From the cell containing the given text, extract its center point as [X, Y] coordinate. 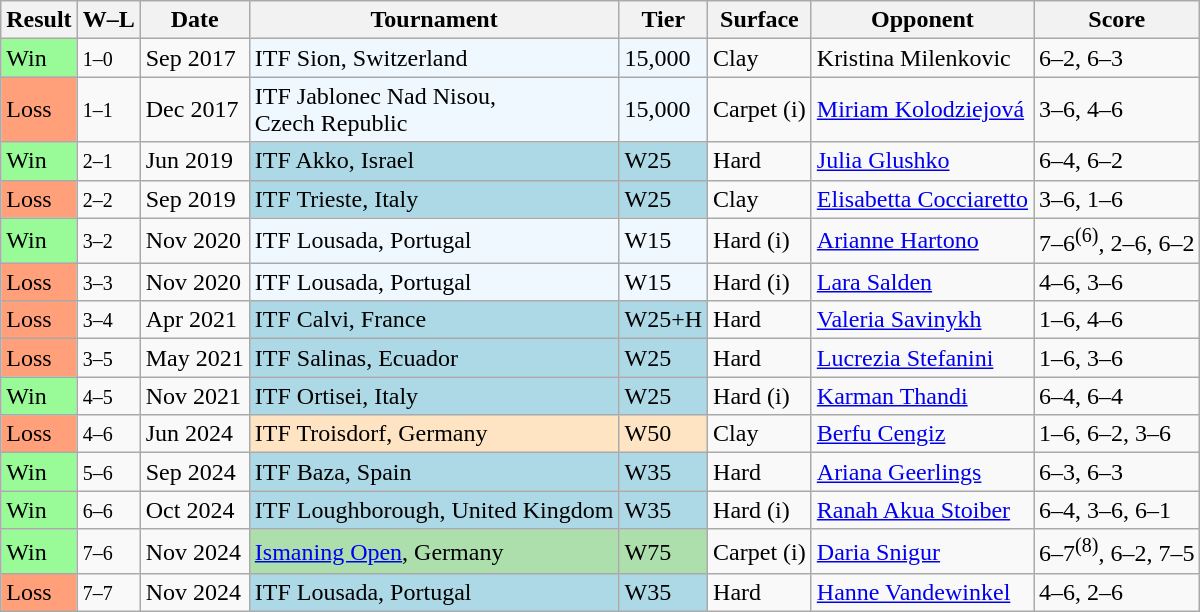
Nov 2021 [194, 396]
ITF Baza, Spain [434, 472]
Dec 2017 [194, 110]
Lucrezia Stefanini [922, 358]
3–6, 1–6 [1117, 199]
Ranah Akua Stoiber [922, 510]
ITF Loughborough, United Kingdom [434, 510]
3–5 [108, 358]
Kristina Milenkovic [922, 58]
W–L [108, 20]
Sep 2024 [194, 472]
4–6, 2–6 [1117, 593]
Date [194, 20]
Apr 2021 [194, 320]
Result [39, 20]
3–2 [108, 240]
Score [1117, 20]
6–6 [108, 510]
3–3 [108, 282]
Hanne Vandewinkel [922, 593]
1–6, 3–6 [1117, 358]
Daria Snigur [922, 552]
Opponent [922, 20]
6–4, 3–6, 6–1 [1117, 510]
Julia Glushko [922, 161]
6–2, 6–3 [1117, 58]
7–6(6), 2–6, 6–2 [1117, 240]
Berfu Cengiz [922, 434]
4–5 [108, 396]
ITF Salinas, Ecuador [434, 358]
Karman Thandi [922, 396]
Jun 2019 [194, 161]
2–2 [108, 199]
Ismaning Open, Germany [434, 552]
May 2021 [194, 358]
1–1 [108, 110]
Lara Salden [922, 282]
ITF Troisdorf, Germany [434, 434]
7–6 [108, 552]
Tournament [434, 20]
ITF Calvi, France [434, 320]
ITF Trieste, Italy [434, 199]
Jun 2024 [194, 434]
6–7(8), 6–2, 7–5 [1117, 552]
ITF Jablonec Nad Nisou, Czech Republic [434, 110]
5–6 [108, 472]
ITF Akko, Israel [434, 161]
Valeria Savinykh [922, 320]
Oct 2024 [194, 510]
6–4, 6–4 [1117, 396]
Elisabetta Cocciaretto [922, 199]
1–6, 4–6 [1117, 320]
4–6, 3–6 [1117, 282]
7–7 [108, 593]
1–0 [108, 58]
Miriam Kolodziejová [922, 110]
2–1 [108, 161]
3–6, 4–6 [1117, 110]
Sep 2017 [194, 58]
6–3, 6–3 [1117, 472]
Sep 2019 [194, 199]
3–4 [108, 320]
1–6, 6–2, 3–6 [1117, 434]
Ariana Geerlings [922, 472]
Arianne Hartono [922, 240]
W50 [664, 434]
4–6 [108, 434]
Surface [760, 20]
W25+H [664, 320]
ITF Sion, Switzerland [434, 58]
Tier [664, 20]
ITF Ortisei, Italy [434, 396]
6–4, 6–2 [1117, 161]
W75 [664, 552]
